Search for the cell housing the specified text and yield its (X, Y) center coordinate. 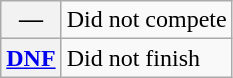
— (31, 20)
Did not compete (146, 20)
DNF (31, 58)
Did not finish (146, 58)
